Pinpoint the cell where the given text exists, returning its [X, Y] midpoint coordinate. 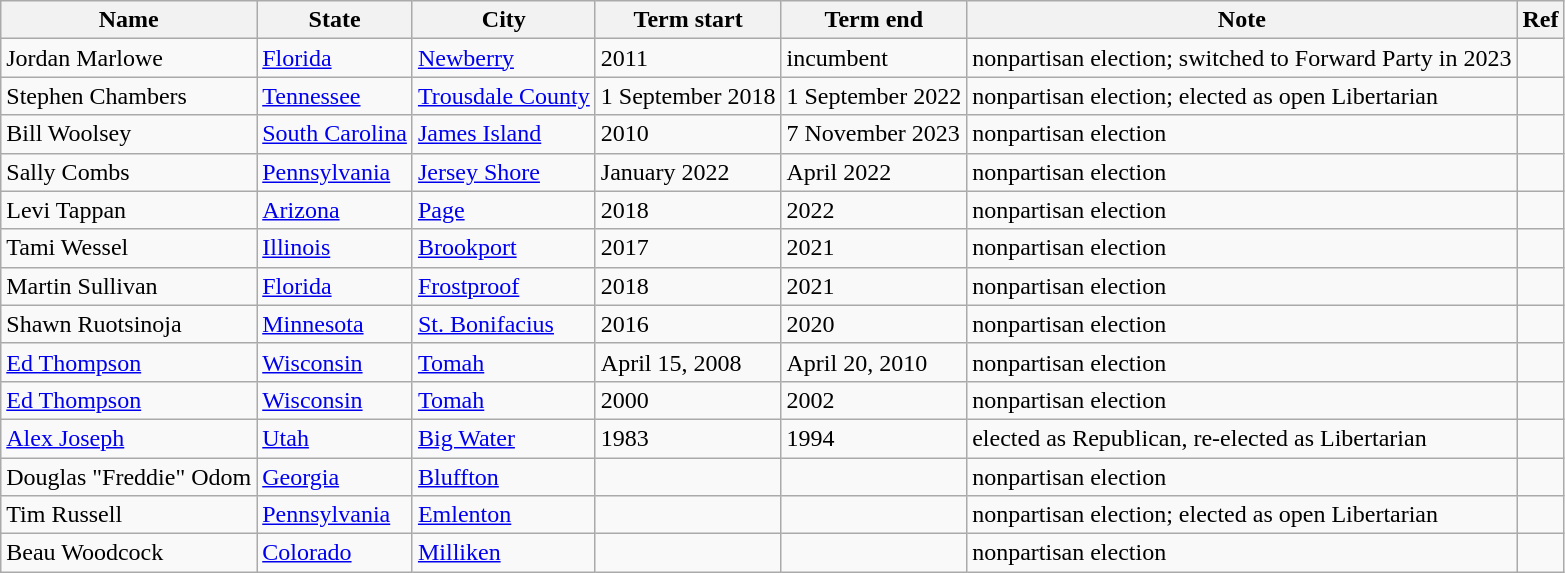
Levi Tappan [129, 210]
Utah [335, 438]
Tennessee [335, 96]
1 September 2022 [874, 96]
Illinois [335, 248]
Jordan Marlowe [129, 58]
Douglas "Freddie" Odom [129, 477]
2020 [874, 324]
Alex Joseph [129, 438]
Beau Woodcock [129, 553]
incumbent [874, 58]
Term end [874, 20]
Jersey Shore [504, 172]
Arizona [335, 210]
Name [129, 20]
April 2022 [874, 172]
Shawn Ruotsinoja [129, 324]
Georgia [335, 477]
Stephen Chambers [129, 96]
January 2022 [688, 172]
April 20, 2010 [874, 362]
Trousdale County [504, 96]
Note [1242, 20]
Martin Sullivan [129, 286]
Big Water [504, 438]
St. Bonifacius [504, 324]
Colorado [335, 553]
Tami Wessel [129, 248]
2002 [874, 400]
nonpartisan election; switched to Forward Party in 2023 [1242, 58]
Emlenton [504, 515]
Frostproof [504, 286]
City [504, 20]
South Carolina [335, 134]
Term start [688, 20]
Bluffton [504, 477]
2010 [688, 134]
James Island [504, 134]
Bill Woolsey [129, 134]
Milliken [504, 553]
1983 [688, 438]
Minnesota [335, 324]
2017 [688, 248]
2022 [874, 210]
2011 [688, 58]
7 November 2023 [874, 134]
elected as Republican, re-elected as Libertarian [1242, 438]
1 September 2018 [688, 96]
State [335, 20]
Sally Combs [129, 172]
2000 [688, 400]
Page [504, 210]
Tim Russell [129, 515]
Ref [1540, 20]
2016 [688, 324]
1994 [874, 438]
April 15, 2008 [688, 362]
Newberry [504, 58]
Brookport [504, 248]
